Extract the (X, Y) coordinate from the center of the cell holding the provided text.  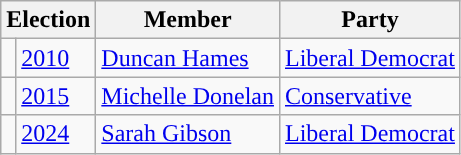
Michelle Donelan (188, 96)
Sarah Gibson (188, 134)
2010 (56, 58)
Duncan Hames (188, 58)
Election (48, 20)
2024 (56, 134)
Conservative (370, 96)
Party (370, 20)
Member (188, 20)
2015 (56, 96)
